Provide the [x, y] coordinate of the cell's center where the given text is located.  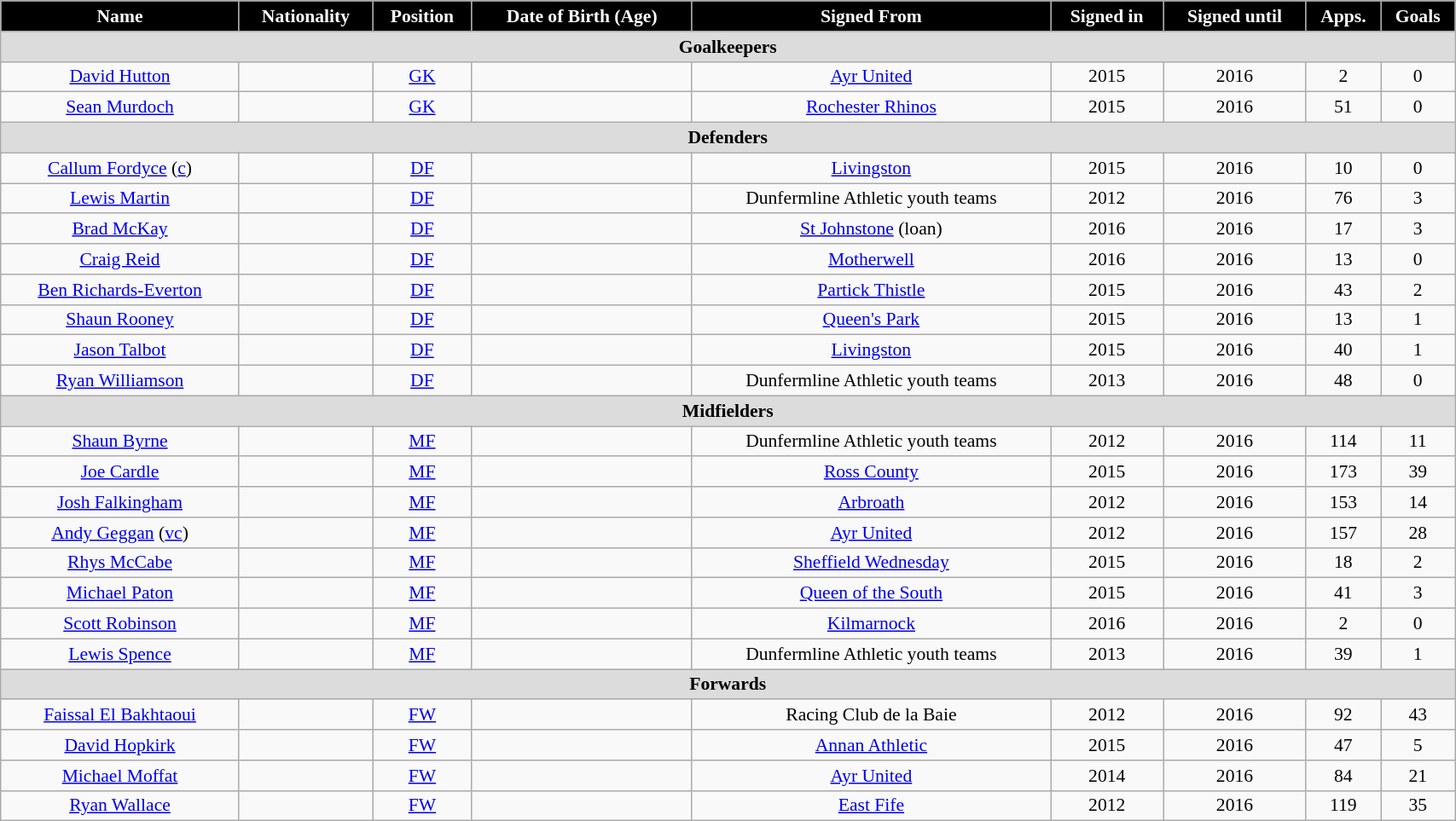
Apps. [1343, 16]
Shaun Rooney [120, 320]
Michael Paton [120, 593]
Signed until [1235, 16]
28 [1418, 533]
21 [1418, 776]
76 [1343, 199]
Position [423, 16]
157 [1343, 533]
Name [120, 16]
17 [1343, 229]
David Hopkirk [120, 745]
Goalkeepers [728, 47]
Goals [1418, 16]
Josh Falkingham [120, 502]
Midfielders [728, 411]
18 [1343, 563]
Lewis Spence [120, 654]
East Fife [871, 806]
Nationality [305, 16]
51 [1343, 107]
Craig Reid [120, 259]
Brad McKay [120, 229]
48 [1343, 381]
Forwards [728, 685]
Kilmarnock [871, 624]
Defenders [728, 138]
Andy Geggan (vc) [120, 533]
2014 [1107, 776]
Ryan Wallace [120, 806]
David Hutton [120, 77]
92 [1343, 715]
5 [1418, 745]
Signed in [1107, 16]
119 [1343, 806]
Signed From [871, 16]
Partick Thistle [871, 290]
Sean Murdoch [120, 107]
10 [1343, 168]
Rhys McCabe [120, 563]
Annan Athletic [871, 745]
153 [1343, 502]
St Johnstone (loan) [871, 229]
Lewis Martin [120, 199]
Ben Richards-Everton [120, 290]
Motherwell [871, 259]
Shaun Byrne [120, 442]
84 [1343, 776]
Racing Club de la Baie [871, 715]
Callum Fordyce (c) [120, 168]
Ryan Williamson [120, 381]
Sheffield Wednesday [871, 563]
Faissal El Bakhtaoui [120, 715]
35 [1418, 806]
114 [1343, 442]
Arbroath [871, 502]
14 [1418, 502]
173 [1343, 472]
Queen's Park [871, 320]
40 [1343, 350]
Joe Cardle [120, 472]
41 [1343, 593]
Ross County [871, 472]
Michael Moffat [120, 776]
Date of Birth (Age) [582, 16]
47 [1343, 745]
Rochester Rhinos [871, 107]
Scott Robinson [120, 624]
Queen of the South [871, 593]
11 [1418, 442]
Jason Talbot [120, 350]
